Identify which cell holds the provided text, then report its [X, Y] central coordinate. 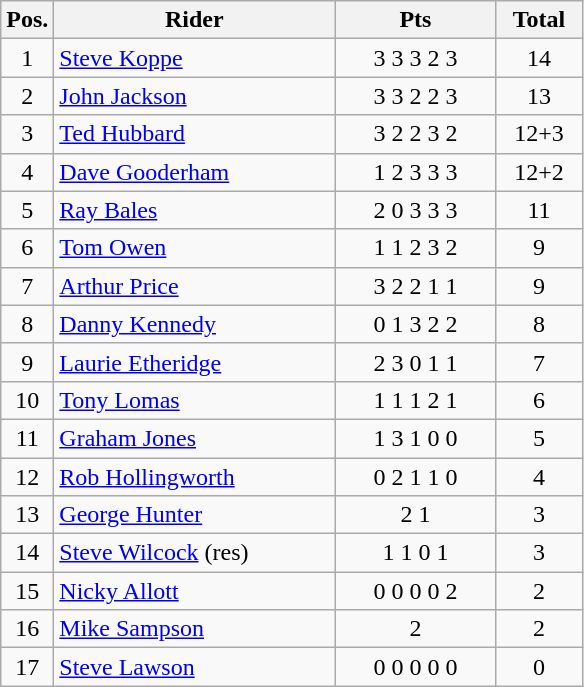
1 3 1 0 0 [416, 438]
Danny Kennedy [194, 324]
0 1 3 2 2 [416, 324]
Pts [416, 20]
0 [539, 667]
0 0 0 0 0 [416, 667]
15 [28, 591]
12 [28, 477]
Steve Koppe [194, 58]
Dave Gooderham [194, 172]
John Jackson [194, 96]
Rob Hollingworth [194, 477]
2 0 3 3 3 [416, 210]
Nicky Allott [194, 591]
Laurie Etheridge [194, 362]
0 2 1 1 0 [416, 477]
Ted Hubbard [194, 134]
3 2 2 3 2 [416, 134]
George Hunter [194, 515]
10 [28, 400]
Tony Lomas [194, 400]
Steve Wilcock (res) [194, 553]
0 0 0 0 2 [416, 591]
Rider [194, 20]
Graham Jones [194, 438]
Ray Bales [194, 210]
Total [539, 20]
Steve Lawson [194, 667]
12+3 [539, 134]
3 3 2 2 3 [416, 96]
16 [28, 629]
Tom Owen [194, 248]
Pos. [28, 20]
1 1 1 2 1 [416, 400]
12+2 [539, 172]
2 3 0 1 1 [416, 362]
Arthur Price [194, 286]
17 [28, 667]
3 3 3 2 3 [416, 58]
3 2 2 1 1 [416, 286]
1 2 3 3 3 [416, 172]
Mike Sampson [194, 629]
1 1 0 1 [416, 553]
2 1 [416, 515]
1 [28, 58]
1 1 2 3 2 [416, 248]
